Pinpoint the cell where the given text exists, returning its (X, Y) midpoint coordinate. 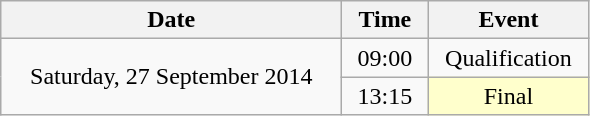
Saturday, 27 September 2014 (172, 77)
Date (172, 20)
Final (508, 96)
Time (385, 20)
09:00 (385, 58)
13:15 (385, 96)
Qualification (508, 58)
Event (508, 20)
